Provide the (X, Y) coordinate of the cell's center where the given text is located.  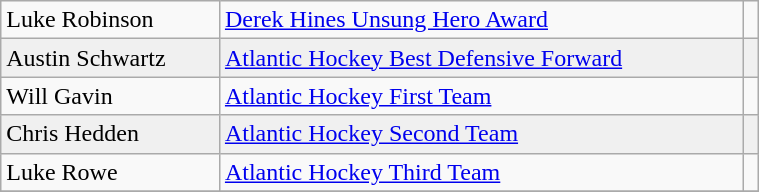
Luke Robinson (110, 20)
Austin Schwartz (110, 58)
Atlantic Hockey First Team (481, 96)
Derek Hines Unsung Hero Award (481, 20)
Atlantic Hockey Second Team (481, 134)
Atlantic Hockey Best Defensive Forward (481, 58)
Luke Rowe (110, 172)
Will Gavin (110, 96)
Chris Hedden (110, 134)
Atlantic Hockey Third Team (481, 172)
